Return the [X, Y] coordinate for the center point of the cell that contains the specified text.  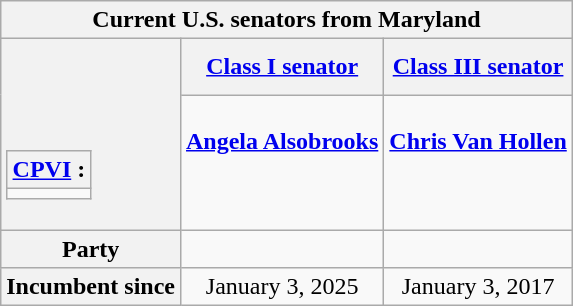
January 3, 2017 [478, 287]
January 3, 2025 [282, 287]
Class I senator [282, 67]
Class III senator [478, 67]
Current U.S. senators from Maryland [287, 20]
Party [91, 249]
Chris Van Hollen [478, 162]
Incumbent since [91, 287]
Angela Alsobrooks [282, 162]
